Scan for the cell matching the given text and deliver its [x, y] coordinate at center. 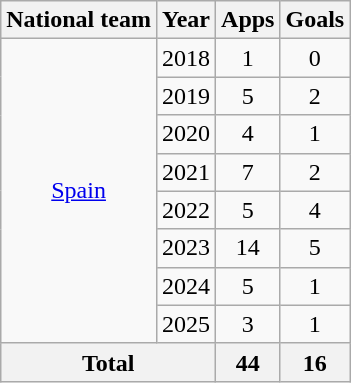
7 [248, 172]
2020 [186, 134]
44 [248, 362]
2021 [186, 172]
14 [248, 248]
National team [79, 20]
Year [186, 20]
2022 [186, 210]
2018 [186, 58]
0 [315, 58]
16 [315, 362]
Goals [315, 20]
Spain [79, 191]
3 [248, 324]
2023 [186, 248]
2025 [186, 324]
2019 [186, 96]
Apps [248, 20]
Total [108, 362]
2024 [186, 286]
